Capture the cell that displays the provided text and extract its [x, y] central coordinate. 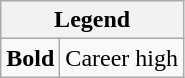
Career high [122, 58]
Legend [92, 20]
Bold [30, 58]
